Detect which cell encompasses the target text, then output its (X, Y) center coordinate. 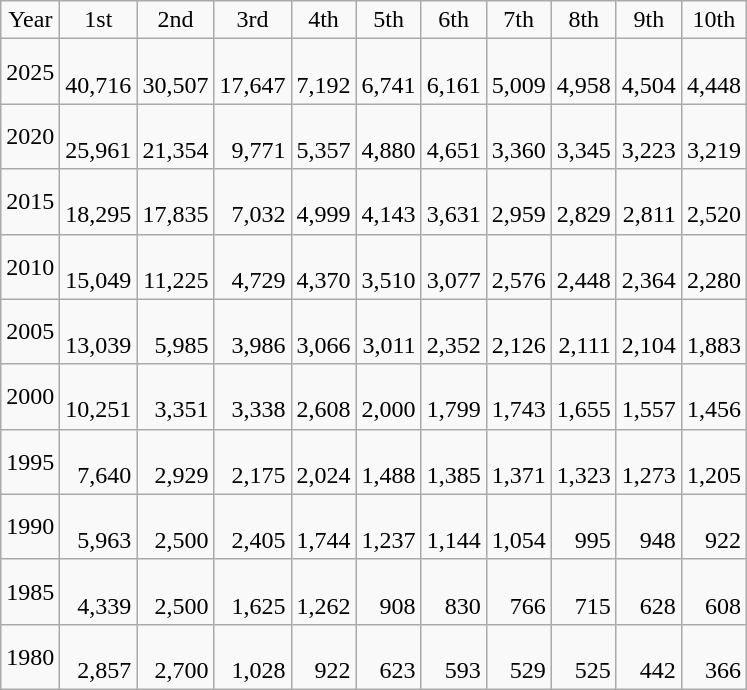
1,054 (518, 526)
4,999 (324, 202)
3,986 (252, 332)
10th (714, 20)
10,251 (98, 396)
2,024 (324, 462)
2015 (30, 202)
7,192 (324, 72)
2,608 (324, 396)
8th (584, 20)
948 (648, 526)
2,576 (518, 266)
2,126 (518, 332)
2010 (30, 266)
1990 (30, 526)
593 (454, 656)
608 (714, 592)
3,338 (252, 396)
2,104 (648, 332)
623 (388, 656)
1,323 (584, 462)
1995 (30, 462)
5,357 (324, 136)
4,339 (98, 592)
21,354 (176, 136)
15,049 (98, 266)
1,371 (518, 462)
25,961 (98, 136)
3,510 (388, 266)
3,360 (518, 136)
1,385 (454, 462)
13,039 (98, 332)
Year (30, 20)
7th (518, 20)
1980 (30, 656)
2,448 (584, 266)
5,963 (98, 526)
2000 (30, 396)
1,744 (324, 526)
18,295 (98, 202)
9th (648, 20)
1,273 (648, 462)
3rd (252, 20)
1,557 (648, 396)
3,066 (324, 332)
2005 (30, 332)
2,959 (518, 202)
366 (714, 656)
4,880 (388, 136)
1st (98, 20)
4,958 (584, 72)
4,370 (324, 266)
1,144 (454, 526)
1,262 (324, 592)
4,143 (388, 202)
7,640 (98, 462)
5,985 (176, 332)
4,504 (648, 72)
995 (584, 526)
2,352 (454, 332)
830 (454, 592)
11,225 (176, 266)
1,743 (518, 396)
628 (648, 592)
6,161 (454, 72)
3,345 (584, 136)
3,011 (388, 332)
2,700 (176, 656)
908 (388, 592)
715 (584, 592)
529 (518, 656)
2,111 (584, 332)
2,175 (252, 462)
4th (324, 20)
2,364 (648, 266)
2,811 (648, 202)
17,835 (176, 202)
1,456 (714, 396)
1985 (30, 592)
40,716 (98, 72)
9,771 (252, 136)
30,507 (176, 72)
17,647 (252, 72)
1,883 (714, 332)
3,219 (714, 136)
442 (648, 656)
2025 (30, 72)
2,405 (252, 526)
5th (388, 20)
2,929 (176, 462)
1,028 (252, 656)
1,237 (388, 526)
3,351 (176, 396)
2,857 (98, 656)
2,520 (714, 202)
2nd (176, 20)
6,741 (388, 72)
2,280 (714, 266)
7,032 (252, 202)
4,448 (714, 72)
3,077 (454, 266)
1,799 (454, 396)
4,729 (252, 266)
5,009 (518, 72)
1,205 (714, 462)
3,223 (648, 136)
6th (454, 20)
525 (584, 656)
1,488 (388, 462)
766 (518, 592)
4,651 (454, 136)
2020 (30, 136)
2,829 (584, 202)
3,631 (454, 202)
2,000 (388, 396)
1,625 (252, 592)
1,655 (584, 396)
